Detect which cell encompasses the target text, then output its (X, Y) center coordinate. 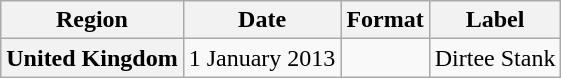
Dirtee Stank (495, 58)
Region (92, 20)
1 January 2013 (262, 58)
Label (495, 20)
United Kingdom (92, 58)
Format (385, 20)
Date (262, 20)
